Locate the cell with the specified text and output its [X, Y] center coordinate. 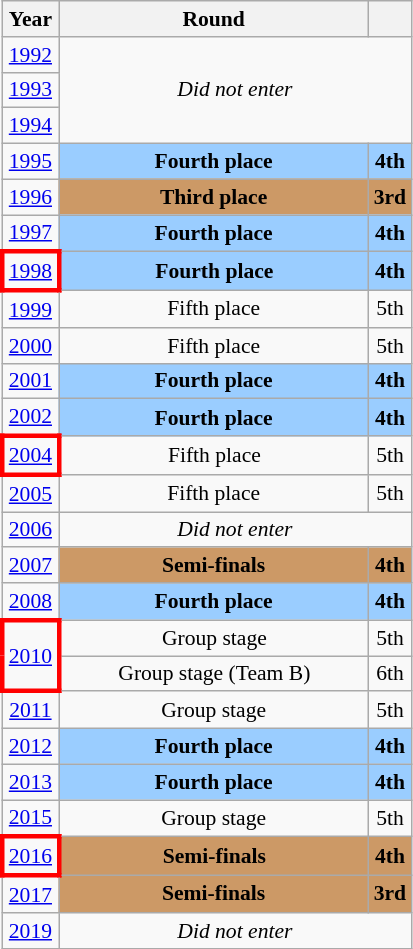
1995 [30, 162]
2008 [30, 602]
2007 [30, 566]
Third place [214, 197]
2019 [30, 931]
1999 [30, 310]
Round [214, 19]
2005 [30, 494]
2013 [30, 782]
Year [30, 19]
1992 [30, 55]
1998 [30, 272]
2016 [30, 856]
2004 [30, 456]
1993 [30, 90]
1996 [30, 197]
2002 [30, 418]
2015 [30, 818]
6th [390, 674]
2010 [30, 656]
2012 [30, 747]
2017 [30, 894]
2000 [30, 346]
1994 [30, 126]
2001 [30, 381]
Group stage (Team B) [214, 674]
1997 [30, 234]
2011 [30, 710]
2006 [30, 530]
